Output the [X, Y] coordinate of the center of the cell containing the given text.  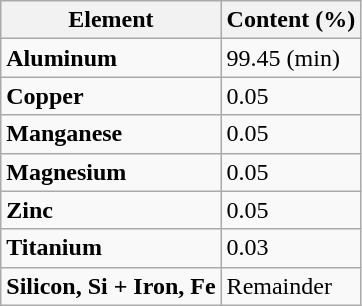
Remainder [291, 286]
99.45 (min) [291, 58]
0.03 [291, 248]
Zinc [111, 210]
Silicon, Si + Iron, Fe [111, 286]
Titanium [111, 248]
Magnesium [111, 172]
Manganese [111, 134]
Content (%) [291, 20]
Copper [111, 96]
Aluminum [111, 58]
Element [111, 20]
